Identify which cell holds the provided text, then report its [X, Y] central coordinate. 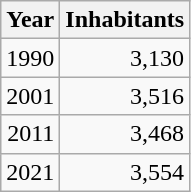
Year [30, 20]
3,516 [125, 96]
2021 [30, 172]
2011 [30, 134]
3,130 [125, 58]
Inhabitants [125, 20]
3,468 [125, 134]
3,554 [125, 172]
1990 [30, 58]
2001 [30, 96]
